Return the (x, y) coordinate for the center point of the cell that contains the specified text.  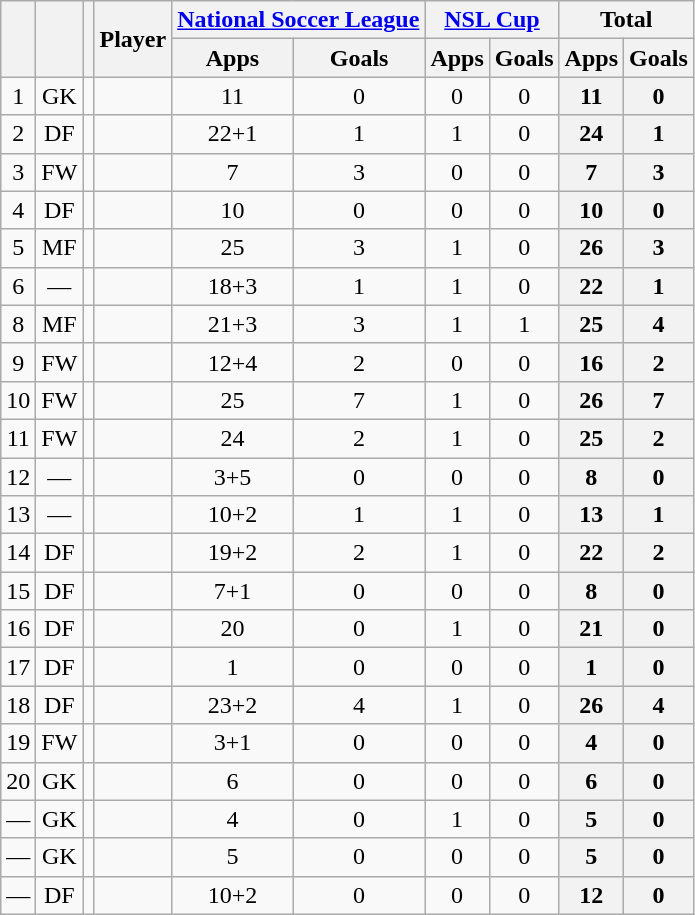
22+1 (233, 134)
12+4 (233, 362)
21 (591, 629)
7+1 (233, 591)
18 (18, 705)
9 (18, 362)
Total (626, 20)
3+1 (233, 743)
18+3 (233, 286)
21+3 (233, 324)
National Soccer League (298, 20)
NSL Cup (492, 20)
15 (18, 591)
19+2 (233, 553)
19 (18, 743)
Player (133, 39)
3+5 (233, 477)
14 (18, 553)
23+2 (233, 705)
17 (18, 667)
